Determine the (X, Y) coordinate at the center of the cell enclosing the given text.  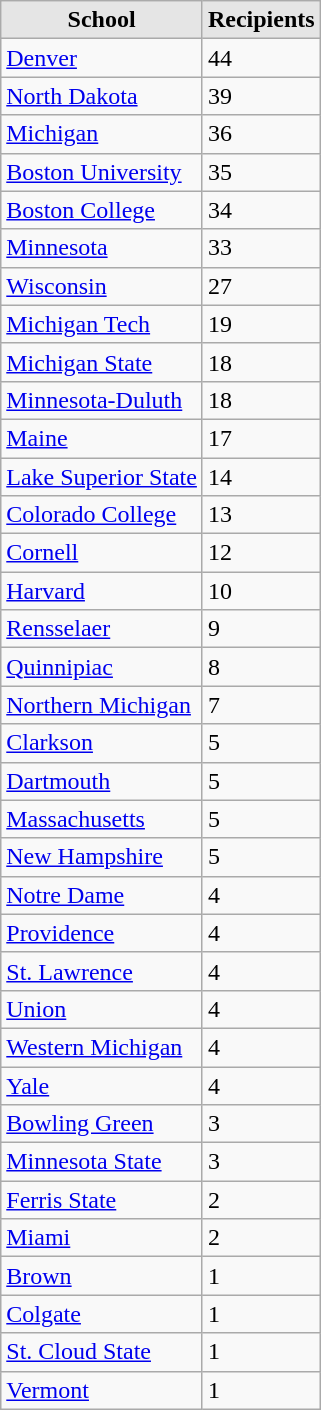
Brown (102, 1276)
St. Cloud State (102, 1352)
44 (261, 58)
Massachusetts (102, 819)
12 (261, 553)
Minnesota State (102, 1162)
Dartmouth (102, 781)
Yale (102, 1085)
Providence (102, 933)
Lake Superior State (102, 477)
Michigan Tech (102, 324)
34 (261, 210)
Maine (102, 438)
10 (261, 591)
Northern Michigan (102, 705)
Michigan State (102, 362)
Ferris State (102, 1200)
Clarkson (102, 743)
Notre Dame (102, 895)
Cornell (102, 553)
Michigan (102, 134)
Quinnipiac (102, 667)
Minnesota-Duluth (102, 400)
St. Lawrence (102, 971)
Boston University (102, 172)
17 (261, 438)
Wisconsin (102, 286)
Colorado College (102, 515)
39 (261, 96)
Bowling Green (102, 1124)
Union (102, 1009)
19 (261, 324)
Colgate (102, 1314)
35 (261, 172)
36 (261, 134)
13 (261, 515)
14 (261, 477)
Vermont (102, 1390)
Western Michigan (102, 1047)
Rensselaer (102, 629)
North Dakota (102, 96)
Recipients (261, 20)
7 (261, 705)
Minnesota (102, 248)
Harvard (102, 591)
Boston College (102, 210)
Miami (102, 1238)
9 (261, 629)
Denver (102, 58)
New Hampshire (102, 857)
33 (261, 248)
8 (261, 667)
School (102, 20)
27 (261, 286)
